Detect which cell encompasses the target text, then output its (X, Y) center coordinate. 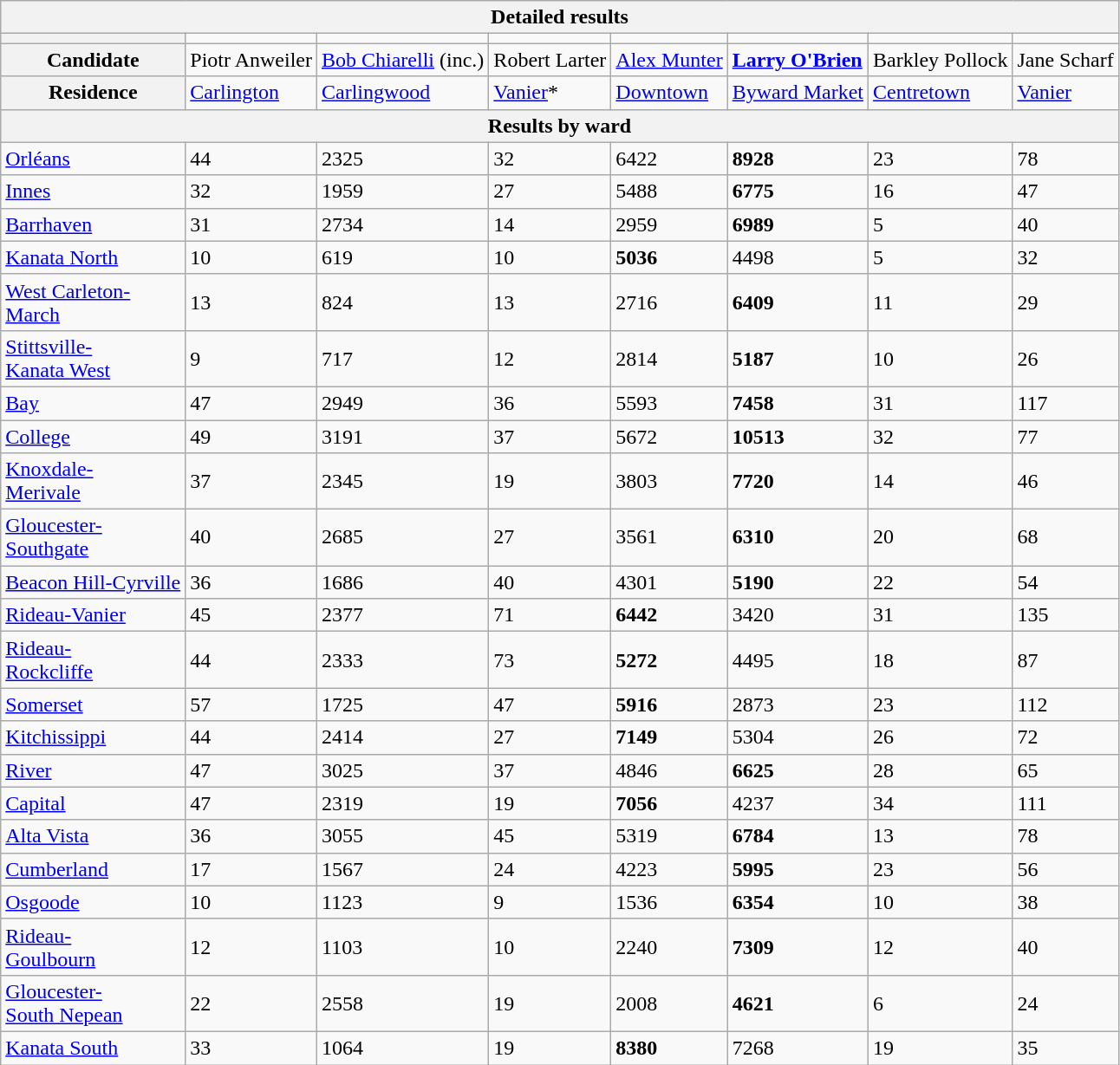
Rideau-Goulbourn (94, 946)
College (94, 436)
3025 (402, 770)
5272 (669, 660)
River (94, 770)
Somerset (94, 705)
7309 (798, 946)
1123 (402, 902)
Larry O'Brien (798, 60)
71 (550, 615)
Residence (94, 93)
Detailed results (560, 17)
46 (1065, 482)
5190 (798, 582)
2377 (402, 615)
7149 (669, 737)
Osgoode (94, 902)
3420 (798, 615)
2716 (669, 302)
33 (251, 1048)
1725 (402, 705)
34 (941, 803)
57 (251, 705)
8380 (669, 1048)
Vanier (1065, 93)
1567 (402, 869)
Robert Larter (550, 60)
17 (251, 869)
2558 (402, 1003)
2959 (669, 224)
135 (1065, 615)
72 (1065, 737)
2734 (402, 224)
Kanata North (94, 257)
Bay (94, 403)
717 (402, 359)
6409 (798, 302)
824 (402, 302)
20 (941, 537)
Cumberland (94, 869)
7268 (798, 1048)
111 (1065, 803)
3803 (669, 482)
6422 (669, 159)
Knoxdale-Merivale (94, 482)
6354 (798, 902)
6310 (798, 537)
Bob Chiarelli (inc.) (402, 60)
Alta Vista (94, 836)
2949 (402, 403)
West Carleton-March (94, 302)
6784 (798, 836)
6 (941, 1003)
3191 (402, 436)
2008 (669, 1003)
6625 (798, 770)
8928 (798, 159)
112 (1065, 705)
6775 (798, 192)
5319 (669, 836)
1959 (402, 192)
29 (1065, 302)
2814 (669, 359)
Piotr Anweiler (251, 60)
2240 (669, 946)
2345 (402, 482)
68 (1065, 537)
Gloucester-Southgate (94, 537)
65 (1065, 770)
56 (1065, 869)
6989 (798, 224)
Carlington (251, 93)
4621 (798, 1003)
3561 (669, 537)
49 (251, 436)
Candidate (94, 60)
1064 (402, 1048)
5304 (798, 737)
Rideau-Rockcliffe (94, 660)
7720 (798, 482)
73 (550, 660)
Alex Munter (669, 60)
87 (1065, 660)
38 (1065, 902)
4223 (669, 869)
Kanata South (94, 1048)
Carlingwood (402, 93)
2325 (402, 159)
Stittsville-Kanata West (94, 359)
Gloucester-South Nepean (94, 1003)
2685 (402, 537)
Innes (94, 192)
2319 (402, 803)
Capital (94, 803)
Results by ward (560, 126)
3055 (402, 836)
6442 (669, 615)
Rideau-Vanier (94, 615)
2414 (402, 737)
117 (1065, 403)
5036 (669, 257)
Vanier* (550, 93)
2333 (402, 660)
4301 (669, 582)
5187 (798, 359)
619 (402, 257)
4237 (798, 803)
1686 (402, 582)
16 (941, 192)
5488 (669, 192)
Barkley Pollock (941, 60)
11 (941, 302)
Jane Scharf (1065, 60)
4846 (669, 770)
35 (1065, 1048)
Kitchissippi (94, 737)
7056 (669, 803)
7458 (798, 403)
5995 (798, 869)
5593 (669, 403)
Centretown (941, 93)
28 (941, 770)
54 (1065, 582)
77 (1065, 436)
4498 (798, 257)
1536 (669, 902)
Barrhaven (94, 224)
4495 (798, 660)
Beacon Hill-Cyrville (94, 582)
2873 (798, 705)
Orléans (94, 159)
5672 (669, 436)
Byward Market (798, 93)
1103 (402, 946)
10513 (798, 436)
Downtown (669, 93)
18 (941, 660)
5916 (669, 705)
